Identify which cell holds the provided text, then report its [x, y] central coordinate. 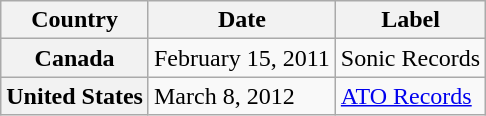
ATO Records [410, 96]
Country [75, 20]
February 15, 2011 [242, 58]
Date [242, 20]
Canada [75, 58]
Label [410, 20]
United States [75, 96]
March 8, 2012 [242, 96]
Sonic Records [410, 58]
